Return [X, Y] of the center of cell containing provided text 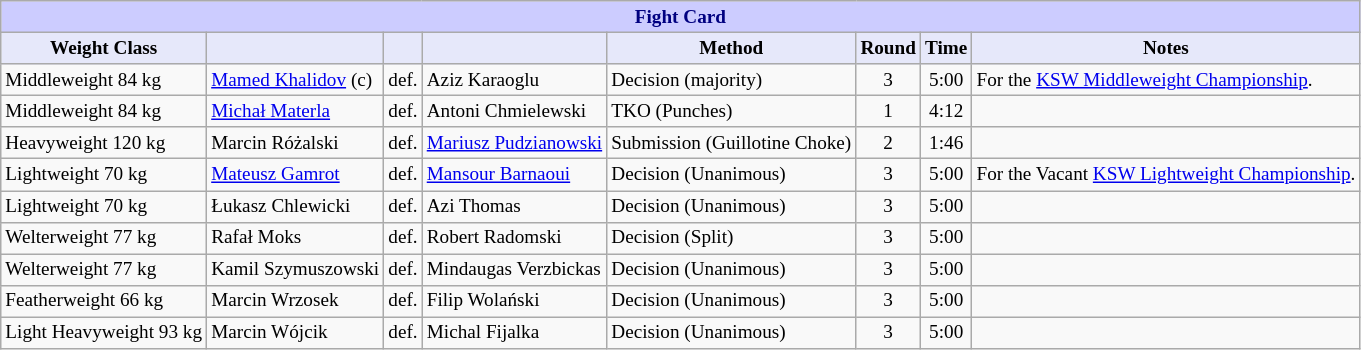
For the KSW Middleweight Championship. [1166, 80]
1 [888, 111]
For the Vacant KSW Lightweight Championship. [1166, 175]
Decision (Split) [732, 238]
Mansour Barnaoui [514, 175]
Kamil Szymuszowski [296, 270]
Aziz Karaoglu [514, 80]
Marcin Różalski [296, 143]
Mariusz Pudzianowski [514, 143]
Mindaugas Verzbickas [514, 270]
Robert Radomski [514, 238]
Method [732, 48]
Łukasz Chlewicki [296, 206]
1:46 [946, 143]
Time [946, 48]
Round [888, 48]
Rafał Moks [296, 238]
Michal Fijalka [514, 333]
TKO (Punches) [732, 111]
Mateusz Gamrot [296, 175]
Decision (majority) [732, 80]
Antoni Chmielewski [514, 111]
Fight Card [680, 17]
Light Heavyweight 93 kg [104, 333]
Featherweight 66 kg [104, 301]
Weight Class [104, 48]
4:12 [946, 111]
Marcin Wrzosek [296, 301]
Heavyweight 120 kg [104, 143]
2 [888, 143]
Mamed Khalidov (c) [296, 80]
Michał Materla [296, 111]
Filip Wolański [514, 301]
Azi Thomas [514, 206]
Submission (Guillotine Choke) [732, 143]
Notes [1166, 48]
Marcin Wójcik [296, 333]
